Output the (x, y) coordinate of the center of the cell containing the given text.  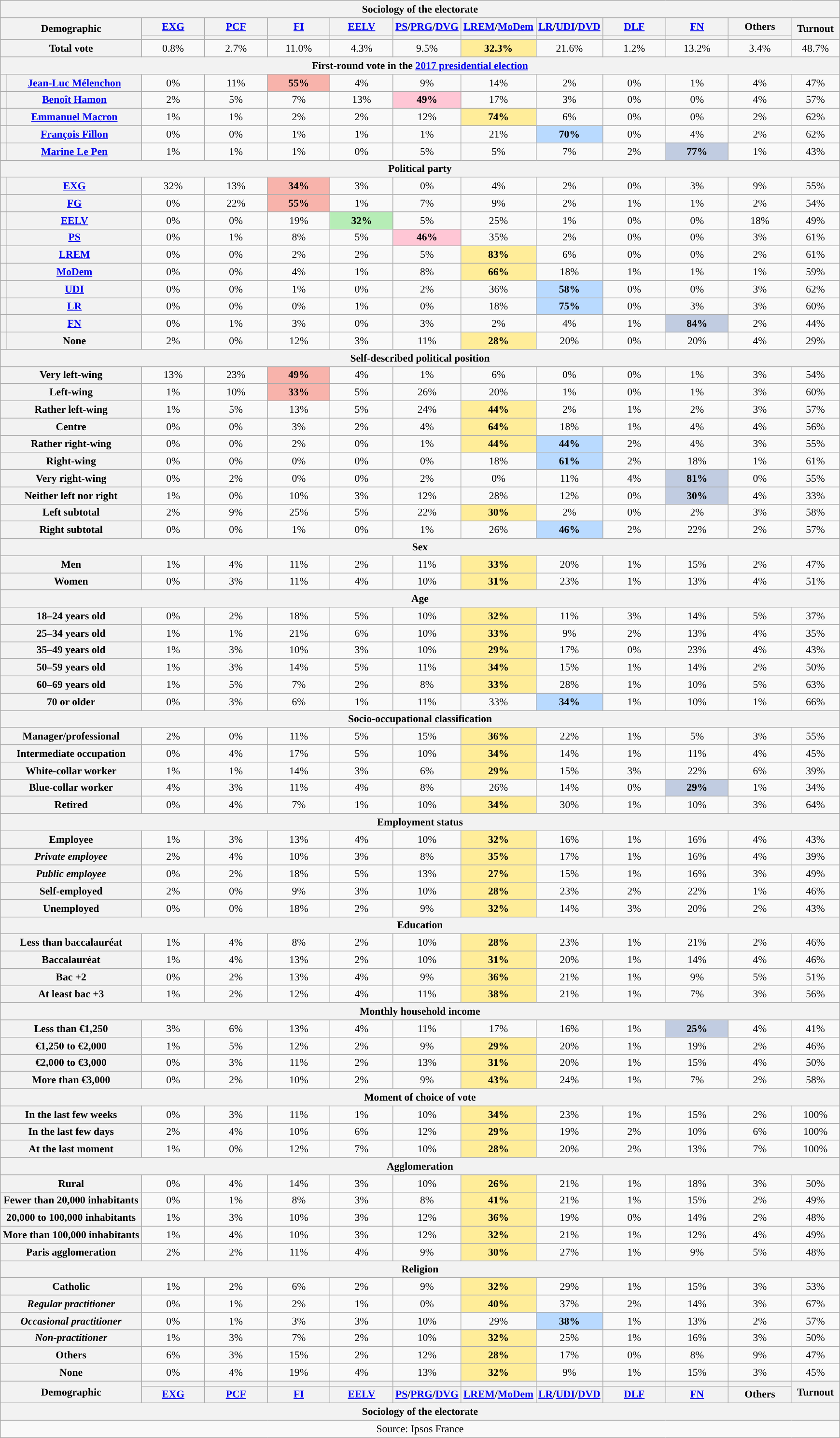
83% (498, 255)
Less than €1,250 (71, 1029)
Rather right-wing (71, 444)
77% (697, 152)
Religion (420, 1270)
Marine Le Pen (74, 152)
Jean-Luc Mélenchon (74, 83)
Blue-collar worker (71, 788)
40% (498, 1304)
Fewer than 20,000 inhabitants (71, 1201)
67% (815, 1304)
Private employee (71, 857)
White-collar worker (71, 771)
Centre (71, 427)
70% (569, 135)
Very right-wing (71, 478)
48.7% (815, 49)
Retired (71, 805)
Socio-occupational classification (420, 719)
François Fillon (74, 135)
LREM (74, 255)
Emmanuel Macron (74, 117)
First-round vote in the 2017 presidential election (420, 66)
Catholic (71, 1287)
Political party (420, 169)
Right subtotal (71, 530)
21.6% (569, 49)
13.2% (697, 49)
UDI (74, 289)
Monthly household income (420, 1012)
Baccalauréat (71, 960)
Moment of choice of vote (420, 1098)
Right-wing (71, 461)
60–69 years old (71, 685)
PS (74, 237)
50–59 years old (71, 668)
53% (815, 1287)
Education (420, 925)
Employment status (420, 823)
25–34 years old (71, 633)
Non-practitioner (71, 1338)
Self-described political position (420, 358)
Women (71, 582)
Men (71, 564)
At the last moment (71, 1149)
0.8% (173, 49)
Public employee (71, 874)
Paris agglomeration (71, 1252)
More than 100,000 inhabitants (71, 1235)
In the last few days (71, 1132)
Manager/professional (71, 737)
11.0% (299, 49)
Very left-wing (71, 375)
20,000 to 100,000 inhabitants (71, 1218)
Occasional practitioner (71, 1321)
Employee (71, 839)
9.5% (427, 49)
Rather left-wing (71, 410)
Neither left nor right (71, 496)
Regular practitioner (71, 1304)
Rural (71, 1184)
Agglomeration (420, 1166)
70 or older (71, 702)
Sex (420, 547)
4.3% (362, 49)
Bac +2 (71, 977)
Intermediate occupation (71, 754)
3.4% (760, 49)
FG (74, 203)
Left subtotal (71, 513)
Self-employed (71, 891)
Total vote (71, 49)
84% (697, 324)
Benoît Hamon (74, 100)
59% (815, 272)
74% (498, 117)
Age (420, 599)
2.7% (236, 49)
At least bac +3 (71, 994)
75% (569, 307)
In the last few weeks (71, 1115)
18–24 years old (71, 616)
LR (74, 307)
1.2% (634, 49)
More than €3,000 (71, 1080)
32.3% (498, 49)
81% (697, 478)
Source: Ipsos France (420, 1429)
Less than baccalauréat (71, 943)
35–49 years old (71, 650)
MoDem (74, 272)
63% (815, 685)
Left-wing (71, 392)
Unemployed (71, 908)
€1,250 to €2,000 (71, 1046)
€2,000 to €3,000 (71, 1063)
